Detect which cell encompasses the target text, then output its [X, Y] center coordinate. 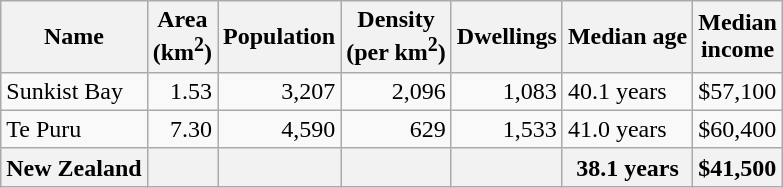
3,207 [280, 91]
$60,400 [738, 129]
Te Puru [74, 129]
New Zealand [74, 167]
629 [396, 129]
Sunkist Bay [74, 91]
Area(km2) [182, 37]
Medianincome [738, 37]
1,083 [506, 91]
Density(per km2) [396, 37]
1.53 [182, 91]
Population [280, 37]
38.1 years [627, 167]
41.0 years [627, 129]
$41,500 [738, 167]
$57,100 [738, 91]
1,533 [506, 129]
Name [74, 37]
40.1 years [627, 91]
4,590 [280, 129]
7.30 [182, 129]
Dwellings [506, 37]
Median age [627, 37]
2,096 [396, 91]
